Scan for the cell matching the given text and deliver its (x, y) coordinate at center. 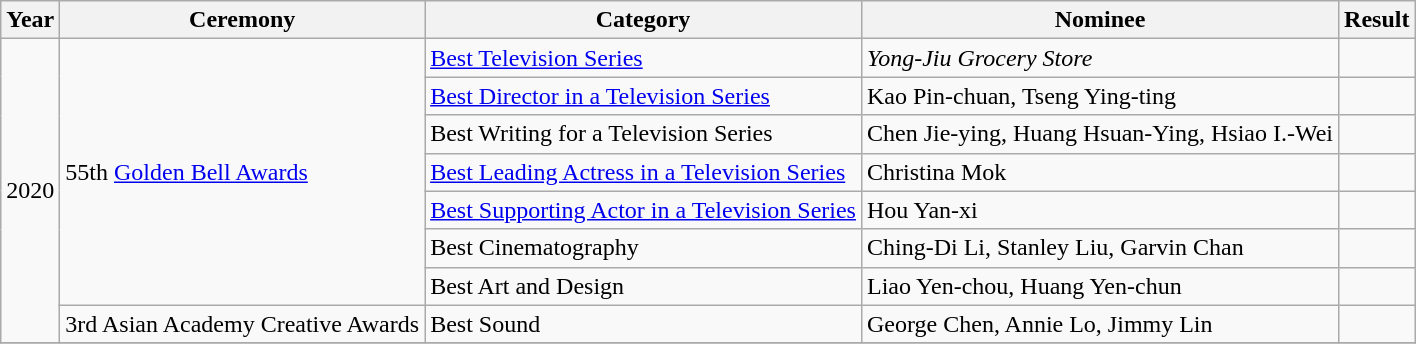
Nominee (1100, 20)
Best Sound (644, 324)
Christina Mok (1100, 172)
Best Writing for a Television Series (644, 134)
Best Art and Design (644, 286)
Liao Yen-chou, Huang Yen-chun (1100, 286)
Category (644, 20)
Yong-Jiu Grocery Store (1100, 58)
Kao Pin-chuan, Tseng Ying-ting (1100, 96)
Best Director in a Television Series (644, 96)
George Chen, Annie Lo, Jimmy Lin (1100, 324)
Chen Jie-ying, Huang Hsuan-Ying, Hsiao I.-Wei (1100, 134)
Best Leading Actress in a Television Series (644, 172)
2020 (30, 191)
Ceremony (242, 20)
Result (1377, 20)
Best Supporting Actor in a Television Series (644, 210)
Best Television Series (644, 58)
Ching-Di Li, Stanley Liu, Garvin Chan (1100, 248)
Hou Yan-xi (1100, 210)
Year (30, 20)
Best Cinematography (644, 248)
3rd Asian Academy Creative Awards (242, 324)
55th Golden Bell Awards (242, 172)
